Return the (x, y) coordinate for the center point of the cell that contains the specified text.  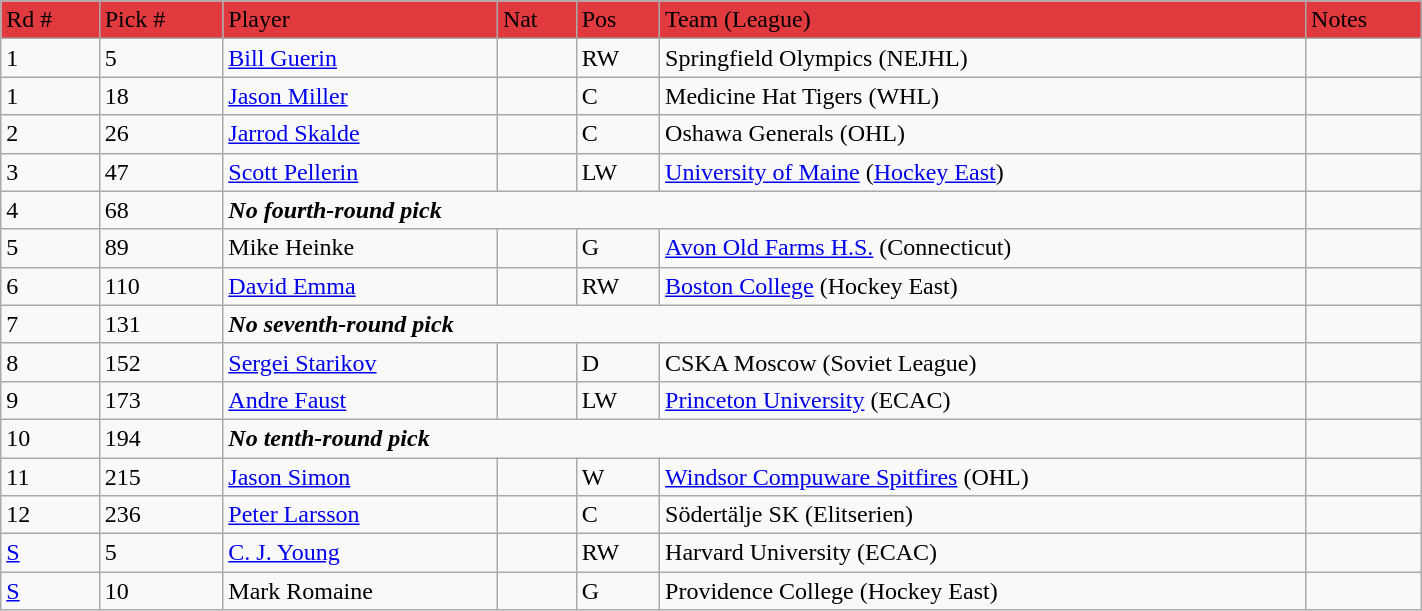
Pos (618, 20)
Scott Pellerin (360, 172)
12 (50, 515)
Princeton University (ECAC) (983, 400)
236 (161, 515)
18 (161, 96)
C. J. Young (360, 553)
89 (161, 248)
Sergei Starikov (360, 362)
No tenth-round pick (764, 438)
215 (161, 477)
Södertälje SK (Elitserien) (983, 515)
No fourth-round pick (764, 210)
26 (161, 134)
D (618, 362)
4 (50, 210)
6 (50, 286)
Mark Romaine (360, 591)
Harvard University (ECAC) (983, 553)
W (618, 477)
Boston College (Hockey East) (983, 286)
CSKA Moscow (Soviet League) (983, 362)
110 (161, 286)
47 (161, 172)
Peter Larsson (360, 515)
Rd # (50, 20)
7 (50, 324)
Windsor Compuware Spitfires (OHL) (983, 477)
2 (50, 134)
Player (360, 20)
194 (161, 438)
Nat (536, 20)
Mike Heinke (360, 248)
Team (League) (983, 20)
Medicine Hat Tigers (WHL) (983, 96)
Avon Old Farms H.S. (Connecticut) (983, 248)
Oshawa Generals (OHL) (983, 134)
Bill Guerin (360, 58)
Providence College (Hockey East) (983, 591)
University of Maine (Hockey East) (983, 172)
Andre Faust (360, 400)
Notes (1364, 20)
Jason Miller (360, 96)
Pick # (161, 20)
131 (161, 324)
9 (50, 400)
Jarrod Skalde (360, 134)
David Emma (360, 286)
No seventh-round pick (764, 324)
3 (50, 172)
68 (161, 210)
152 (161, 362)
11 (50, 477)
8 (50, 362)
173 (161, 400)
Springfield Olympics (NEJHL) (983, 58)
Jason Simon (360, 477)
